Search for the cell housing the specified text and yield its [X, Y] center coordinate. 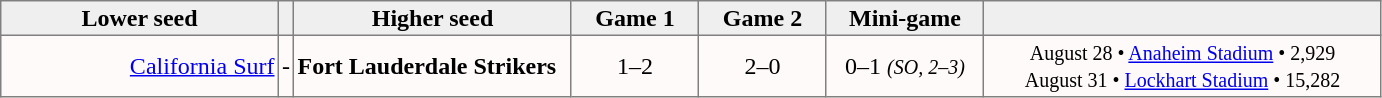
Game 1 [635, 18]
California Surf [140, 66]
Fort Lauderdale Strikers [433, 66]
Lower seed [140, 18]
2–0 [763, 66]
- [286, 66]
1–2 [635, 66]
Game 2 [763, 18]
Mini-game [905, 18]
0–1 (SO, 2–3) [905, 66]
Higher seed [433, 18]
August 28 • Anaheim Stadium • 2,929August 31 • Lockhart Stadium • 15,282 [1183, 66]
